Return (X, Y) of the center of cell containing provided text 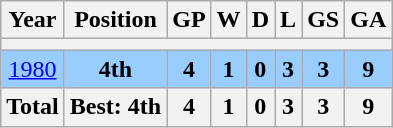
Year (33, 20)
Best: 4th (115, 107)
W (228, 20)
L (288, 20)
Total (33, 107)
4th (115, 69)
GP (189, 20)
Position (115, 20)
GA (368, 20)
D (260, 20)
1980 (33, 69)
GS (324, 20)
